Scan for the cell matching the given text and deliver its [x, y] coordinate at center. 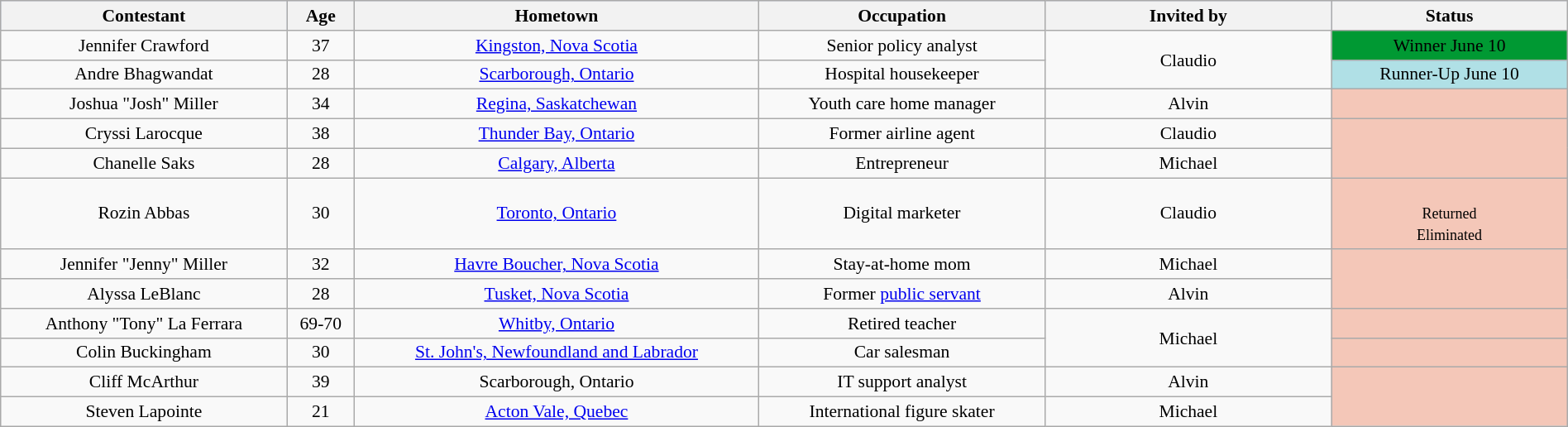
Cryssi Larocque [144, 134]
Status [1449, 16]
Jennifer Crawford [144, 46]
Toronto, Ontario [557, 213]
Former public servant [901, 294]
Regina, Saskatchewan [557, 104]
Former airline agent [901, 134]
Steven Lapointe [144, 412]
Whitby, Ontario [557, 324]
Invited by [1188, 16]
Hospital housekeeper [901, 74]
Calgary, Alberta [557, 163]
39 [321, 382]
International figure skater [901, 412]
37 [321, 46]
Car salesman [901, 353]
Kingston, Nova Scotia [557, 46]
Youth care home manager [901, 104]
Senior policy analyst [901, 46]
IT support analyst [901, 382]
32 [321, 265]
Andre Bhagwandat [144, 74]
Cliff McArthur [144, 382]
Returned Eliminated [1449, 213]
Occupation [901, 16]
21 [321, 412]
Hometown [557, 16]
Runner-Up June 10 [1449, 74]
Rozin Abbas [144, 213]
Contestant [144, 16]
Acton Vale, Quebec [557, 412]
Entrepreneur [901, 163]
34 [321, 104]
St. John's, Newfoundland and Labrador [557, 353]
Havre Boucher, Nova Scotia [557, 265]
Winner June 10 [1449, 46]
Tusket, Nova Scotia [557, 294]
Jennifer "Jenny" Miller [144, 265]
Retired teacher [901, 324]
Stay-at-home mom [901, 265]
Digital marketer [901, 213]
Thunder Bay, Ontario [557, 134]
Age [321, 16]
Colin Buckingham [144, 353]
Alyssa LeBlanc [144, 294]
Anthony "Tony" La Ferrara [144, 324]
Chanelle Saks [144, 163]
38 [321, 134]
69-70 [321, 324]
Joshua "Josh" Miller [144, 104]
